Return [x, y] of the center of cell containing provided text 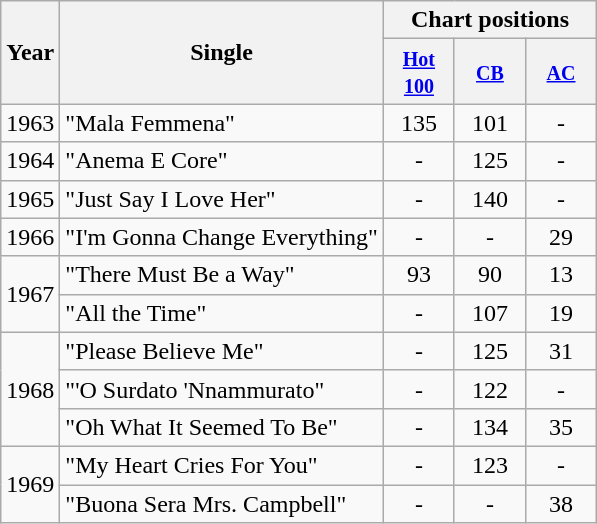
Single [222, 52]
"I'm Gonna Change Everything" [222, 237]
"Please Believe Me" [222, 351]
1969 [30, 484]
"'O Surdato 'Nnammurato" [222, 389]
90 [490, 275]
19 [562, 313]
Year [30, 52]
93 [418, 275]
"Oh What It Seemed To Be" [222, 427]
1966 [30, 237]
31 [562, 351]
1967 [30, 294]
CB [490, 72]
134 [490, 427]
"There Must Be a Way" [222, 275]
Chart positions [490, 20]
101 [490, 123]
107 [490, 313]
"Buona Sera Mrs. Campbell" [222, 503]
1963 [30, 123]
"Just Say I Love Her" [222, 199]
AC [562, 72]
135 [418, 123]
"All the Time" [222, 313]
1965 [30, 199]
122 [490, 389]
Hot 100 [418, 72]
140 [490, 199]
29 [562, 237]
"Anema E Core" [222, 161]
1968 [30, 389]
"My Heart Cries For You" [222, 465]
38 [562, 503]
35 [562, 427]
13 [562, 275]
"Mala Femmena" [222, 123]
123 [490, 465]
1964 [30, 161]
